Detect which cell encompasses the target text, then output its (x, y) center coordinate. 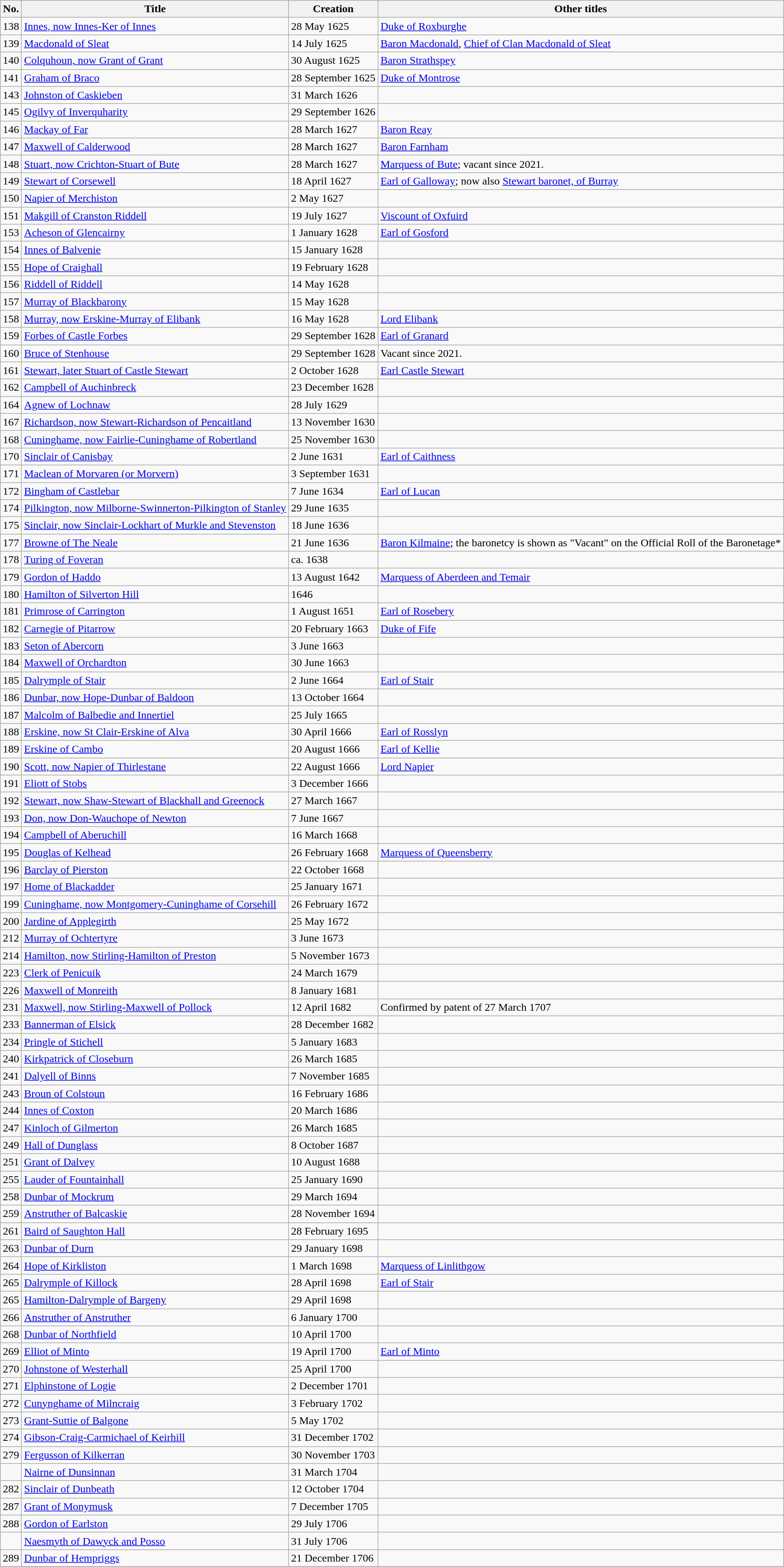
No. (11, 9)
1646 (333, 594)
12 October 1704 (333, 1489)
Hamilton of Silverton Hill (155, 594)
15 May 1628 (333, 302)
226 (11, 990)
24 March 1679 (333, 973)
191 (11, 784)
Naesmyth of Dawyck and Posso (155, 1541)
214 (11, 956)
255 (11, 1179)
189 (11, 749)
Murray of Ochtertyre (155, 938)
Johnstone of Westerhall (155, 1369)
Baron Strathspey (581, 61)
Vacant since 2021. (581, 353)
154 (11, 250)
Earl of Rosslyn (581, 732)
3 December 1666 (333, 784)
26 February 1668 (333, 852)
Anstruther of Anstruther (155, 1317)
Hall of Dunglass (155, 1145)
20 March 1686 (333, 1111)
138 (11, 26)
22 August 1666 (333, 767)
Graham of Braco (155, 78)
Dunbar of Hempriggs (155, 1558)
14 July 1625 (333, 43)
200 (11, 921)
Gordon of Earlston (155, 1524)
29 January 1698 (333, 1248)
28 April 1698 (333, 1283)
3 June 1663 (333, 646)
266 (11, 1317)
Dalrymple of Killock (155, 1283)
13 November 1630 (333, 422)
Sinclair of Canisbay (155, 456)
25 January 1690 (333, 1179)
18 June 1636 (333, 525)
Kirkpatrick of Closeburn (155, 1059)
5 May 1702 (333, 1420)
Forbes of Castle Forbes (155, 336)
Murray of Blackbarony (155, 302)
2 December 1701 (333, 1386)
287 (11, 1506)
272 (11, 1403)
Stuart, now Crichton-Stuart of Bute (155, 164)
1 March 1698 (333, 1265)
28 September 1625 (333, 78)
2 June 1664 (333, 680)
28 December 1682 (333, 1024)
31 December 1702 (333, 1438)
172 (11, 491)
20 February 1663 (333, 629)
7 December 1705 (333, 1506)
141 (11, 78)
Kinloch of Gilmerton (155, 1128)
157 (11, 302)
182 (11, 629)
Primrose of Carrington (155, 611)
5 January 1683 (333, 1042)
Campbell of Aberuchill (155, 835)
259 (11, 1214)
186 (11, 697)
Barclay of Pierston (155, 870)
Eliott of Stobs (155, 784)
158 (11, 319)
Baron Macdonald, Chief of Clan Macdonald of Sleat (581, 43)
288 (11, 1524)
Jardine of Applegirth (155, 921)
Macdonald of Sleat (155, 43)
10 April 1700 (333, 1335)
25 May 1672 (333, 921)
151 (11, 216)
29 March 1694 (333, 1197)
31 March 1704 (333, 1472)
Duke of Fife (581, 629)
Title (155, 9)
12 April 1682 (333, 1007)
30 April 1666 (333, 732)
Acheson of Glencairny (155, 233)
30 August 1625 (333, 61)
Earl of Kellie (581, 749)
18 April 1627 (333, 181)
183 (11, 646)
31 March 1626 (333, 95)
25 April 1700 (333, 1369)
196 (11, 870)
Bingham of Castlebar (155, 491)
188 (11, 732)
Lauder of Fountainhall (155, 1179)
168 (11, 439)
178 (11, 560)
Nairne of Dunsinnan (155, 1472)
193 (11, 818)
139 (11, 43)
30 June 1663 (333, 663)
Stewart, later Stuart of Castle Stewart (155, 370)
Earl Castle Stewart (581, 370)
269 (11, 1352)
Marquess of Bute; vacant since 2021. (581, 164)
Cuninghame, now Fairlie-Cuninghame of Robertland (155, 439)
28 July 1629 (333, 405)
194 (11, 835)
ca. 1638 (333, 560)
25 January 1671 (333, 887)
Johnston of Caskieben (155, 95)
3 February 1702 (333, 1403)
175 (11, 525)
1 January 1628 (333, 233)
187 (11, 715)
271 (11, 1386)
3 June 1673 (333, 938)
192 (11, 801)
Creation (333, 9)
2 May 1627 (333, 198)
Baird of Saughton Hall (155, 1231)
174 (11, 508)
Riddell of Riddell (155, 284)
241 (11, 1076)
1 August 1651 (333, 611)
Napier of Merchiston (155, 198)
Makgill of Cranston Riddell (155, 216)
190 (11, 767)
145 (11, 112)
149 (11, 181)
Earl of Granard (581, 336)
16 March 1668 (333, 835)
274 (11, 1438)
Carnegie of Pitarrow (155, 629)
Earl of Minto (581, 1352)
Baron Farnham (581, 147)
159 (11, 336)
Earl of Lucan (581, 491)
249 (11, 1145)
19 July 1627 (333, 216)
212 (11, 938)
Maxwell, now Stirling-Maxwell of Pollock (155, 1007)
Fergusson of Kilkerran (155, 1455)
23 December 1628 (333, 388)
13 August 1642 (333, 577)
30 November 1703 (333, 1455)
199 (11, 904)
22 October 1668 (333, 870)
Scott, now Napier of Thirlestane (155, 767)
Marquess of Queensberry (581, 852)
Maclean of Morvaren (or Morvern) (155, 473)
Elliot of Minto (155, 1352)
184 (11, 663)
Marquess of Aberdeen and Temair (581, 577)
197 (11, 887)
264 (11, 1265)
20 August 1666 (333, 749)
Innes of Coxton (155, 1111)
Lord Elibank (581, 319)
Turing of Foveran (155, 560)
10 August 1688 (333, 1162)
Earl of Galloway; now also Stewart baronet, of Burray (581, 181)
Other titles (581, 9)
Don, now Don-Wauchope of Newton (155, 818)
185 (11, 680)
Pringle of Stichell (155, 1042)
16 May 1628 (333, 319)
Dunbar of Northfield (155, 1335)
Duke of Roxburghe (581, 26)
Stewart, now Shaw-Stewart of Blackhall and Greenock (155, 801)
Dunbar of Mockrum (155, 1197)
Richardson, now Stewart-Richardson of Pencaitland (155, 422)
Hope of Kirkliston (155, 1265)
Dalrymple of Stair (155, 680)
150 (11, 198)
Clerk of Penicuik (155, 973)
21 December 1706 (333, 1558)
268 (11, 1335)
156 (11, 284)
Confirmed by patent of 27 March 1707 (581, 1007)
25 July 1665 (333, 715)
243 (11, 1094)
Sinclair, now Sinclair-Lockhart of Murkle and Stevenston (155, 525)
155 (11, 267)
Home of Blackadder (155, 887)
Pilkington, now Milborne-Swinnerton-Pilkington of Stanley (155, 508)
234 (11, 1042)
29 April 1698 (333, 1300)
258 (11, 1197)
Gordon of Haddo (155, 577)
Grant of Monymusk (155, 1506)
161 (11, 370)
19 April 1700 (333, 1352)
195 (11, 852)
15 January 1628 (333, 250)
2 June 1631 (333, 456)
270 (11, 1369)
28 February 1695 (333, 1231)
Hamilton, now Stirling-Hamilton of Preston (155, 956)
261 (11, 1231)
7 June 1634 (333, 491)
Innes of Balvenie (155, 250)
Earl of Caithness (581, 456)
279 (11, 1455)
147 (11, 147)
Maxwell of Orchardton (155, 663)
Sinclair of Dunbeath (155, 1489)
21 June 1636 (333, 543)
25 November 1630 (333, 439)
Grant-Suttie of Balgone (155, 1420)
29 June 1635 (333, 508)
29 September 1626 (333, 112)
164 (11, 405)
244 (11, 1111)
Dunbar of Durn (155, 1248)
Ogilvy of Inverquharity (155, 112)
Erskine, now St Clair-Erskine of Alva (155, 732)
171 (11, 473)
247 (11, 1128)
263 (11, 1248)
273 (11, 1420)
Colquhoun, now Grant of Grant (155, 61)
Duke of Montrose (581, 78)
28 November 1694 (333, 1214)
Hamilton-Dalrymple of Bargeny (155, 1300)
223 (11, 973)
Grant of Dalvey (155, 1162)
177 (11, 543)
27 March 1667 (333, 801)
Douglas of Kelhead (155, 852)
Maxwell of Monreith (155, 990)
19 February 1628 (333, 267)
289 (11, 1558)
16 February 1686 (333, 1094)
167 (11, 422)
Bruce of Stenhouse (155, 353)
Maxwell of Calderwood (155, 147)
146 (11, 129)
Murray, now Erskine-Murray of Elibank (155, 319)
3 September 1631 (333, 473)
13 October 1664 (333, 697)
Dalyell of Binns (155, 1076)
Browne of The Neale (155, 543)
Malcolm of Balbedie and Innertiel (155, 715)
162 (11, 388)
5 November 1673 (333, 956)
7 November 1685 (333, 1076)
8 October 1687 (333, 1145)
153 (11, 233)
Baron Kilmaine; the baronetcy is shown as "Vacant" on the Official Roll of the Baronetage* (581, 543)
Marquess of Linlithgow (581, 1265)
Earl of Gosford (581, 233)
143 (11, 95)
240 (11, 1059)
Lord Napier (581, 767)
Elphinstone of Logie (155, 1386)
Dunbar, now Hope-Dunbar of Baldoon (155, 697)
Cunynghame of Milncraig (155, 1403)
2 October 1628 (333, 370)
Erskine of Cambo (155, 749)
Hope of Craighall (155, 267)
Mackay of Far (155, 129)
Agnew of Lochnaw (155, 405)
140 (11, 61)
Broun of Colstoun (155, 1094)
Earl of Rosebery (581, 611)
28 May 1625 (333, 26)
148 (11, 164)
31 July 1706 (333, 1541)
170 (11, 456)
Cuninghame, now Montgomery-Cuninghame of Corsehill (155, 904)
Baron Reay (581, 129)
Stewart of Corsewell (155, 181)
26 February 1672 (333, 904)
179 (11, 577)
160 (11, 353)
Bannerman of Elsick (155, 1024)
8 January 1681 (333, 990)
Viscount of Oxfuird (581, 216)
Anstruther of Balcaskie (155, 1214)
Campbell of Auchinbreck (155, 388)
282 (11, 1489)
7 June 1667 (333, 818)
6 January 1700 (333, 1317)
Seton of Abercorn (155, 646)
Innes, now Innes-Ker of Innes (155, 26)
14 May 1628 (333, 284)
233 (11, 1024)
29 July 1706 (333, 1524)
231 (11, 1007)
Gibson-Craig-Carmichael of Keirhill (155, 1438)
181 (11, 611)
180 (11, 594)
251 (11, 1162)
